For the text-containing cell, return its midpoint in (x, y) coordinate format. 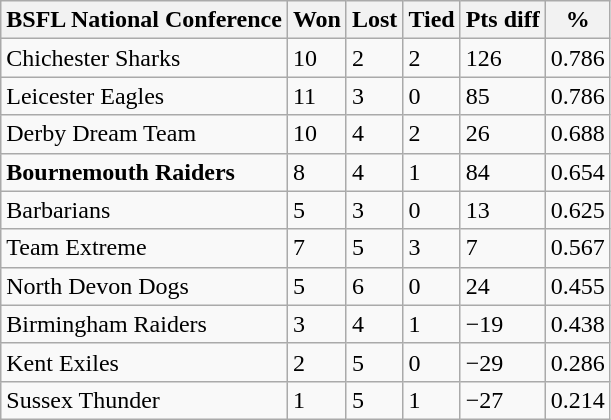
0.688 (578, 134)
126 (502, 58)
0.286 (578, 362)
0.625 (578, 210)
BSFL National Conference (144, 20)
Pts diff (502, 20)
Bournemouth Raiders (144, 172)
North Devon Dogs (144, 286)
−27 (502, 400)
0.214 (578, 400)
26 (502, 134)
Tied (432, 20)
13 (502, 210)
85 (502, 96)
Sussex Thunder (144, 400)
8 (316, 172)
% (578, 20)
Lost (374, 20)
Kent Exiles (144, 362)
−19 (502, 324)
Team Extreme (144, 248)
24 (502, 286)
Chichester Sharks (144, 58)
Won (316, 20)
0.455 (578, 286)
Birmingham Raiders (144, 324)
84 (502, 172)
0.567 (578, 248)
0.654 (578, 172)
Derby Dream Team (144, 134)
6 (374, 286)
−29 (502, 362)
Barbarians (144, 210)
Leicester Eagles (144, 96)
0.438 (578, 324)
11 (316, 96)
